From the cell containing the given text, extract its center point as [X, Y] coordinate. 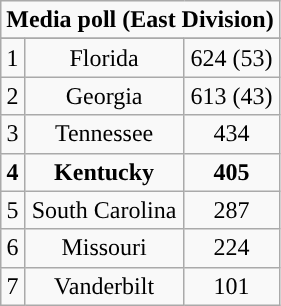
613 (43) [232, 96]
4 [13, 172]
5 [13, 210]
287 [232, 210]
2 [13, 96]
1 [13, 58]
Kentucky [104, 172]
Vanderbilt [104, 286]
Florida [104, 58]
Media poll (East Division) [140, 20]
7 [13, 286]
Georgia [104, 96]
434 [232, 134]
Tennessee [104, 134]
405 [232, 172]
6 [13, 248]
3 [13, 134]
224 [232, 248]
624 (53) [232, 58]
South Carolina [104, 210]
Missouri [104, 248]
101 [232, 286]
